Search for the cell housing the specified text and yield its [x, y] center coordinate. 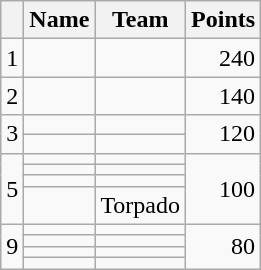
5 [12, 188]
Name [60, 20]
9 [12, 246]
1 [12, 58]
120 [224, 134]
2 [12, 96]
80 [224, 246]
240 [224, 58]
Team [140, 20]
100 [224, 188]
Points [224, 20]
3 [12, 134]
Torpado [140, 205]
140 [224, 96]
